Return (x, y) of the center of cell containing provided text 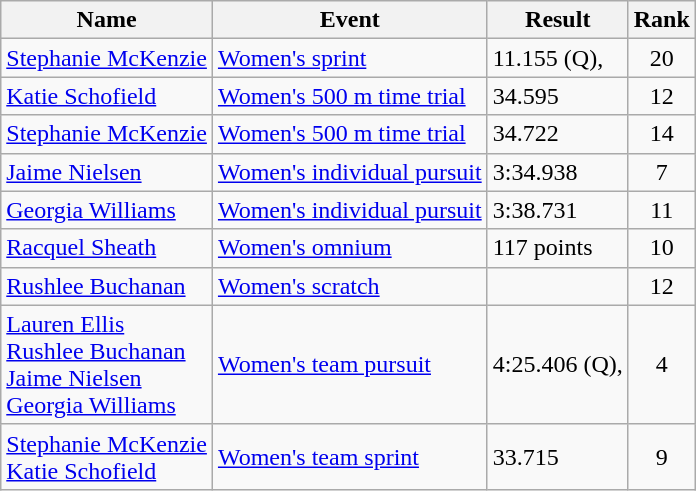
14 (662, 134)
Jaime Nielsen (107, 172)
Name (107, 20)
Rank (662, 20)
3:34.938 (558, 172)
33.715 (558, 456)
9 (662, 456)
4:25.406 (Q), (558, 364)
34.595 (558, 96)
3:38.731 (558, 210)
Georgia Williams (107, 210)
34.722 (558, 134)
Rushlee Buchanan (107, 286)
7 (662, 172)
117 points (558, 248)
Women's sprint (350, 58)
4 (662, 364)
Katie Schofield (107, 96)
Stephanie McKenzieKatie Schofield (107, 456)
Event (350, 20)
Women's team sprint (350, 456)
20 (662, 58)
11.155 (Q), (558, 58)
Lauren EllisRushlee BuchananJaime NielsenGeorgia Williams (107, 364)
Racquel Sheath (107, 248)
Women's omnium (350, 248)
Result (558, 20)
11 (662, 210)
Women's scratch (350, 286)
10 (662, 248)
Women's team pursuit (350, 364)
